Detect which cell encompasses the target text, then output its [X, Y] center coordinate. 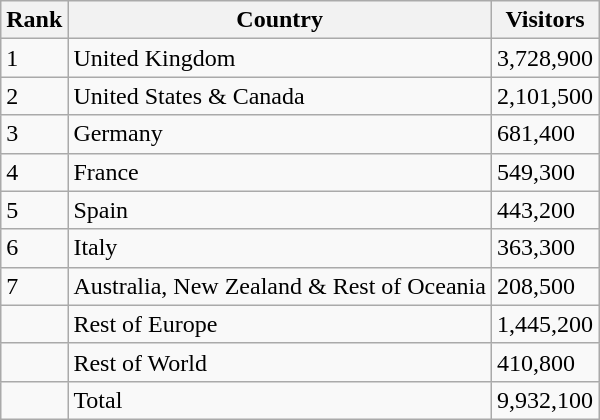
United Kingdom [280, 58]
Italy [280, 248]
208,500 [544, 286]
Rank [34, 20]
Germany [280, 134]
Country [280, 20]
549,300 [544, 172]
2 [34, 96]
9,932,100 [544, 400]
Visitors [544, 20]
2,101,500 [544, 96]
Australia, New Zealand & Rest of Oceania [280, 286]
Rest of Europe [280, 324]
3 [34, 134]
Total [280, 400]
4 [34, 172]
1 [34, 58]
443,200 [544, 210]
France [280, 172]
7 [34, 286]
Rest of World [280, 362]
3,728,900 [544, 58]
1,445,200 [544, 324]
410,800 [544, 362]
363,300 [544, 248]
United States & Canada [280, 96]
5 [34, 210]
Spain [280, 210]
681,400 [544, 134]
6 [34, 248]
